Provide the [X, Y] coordinate of the cell's center where the given text is located.  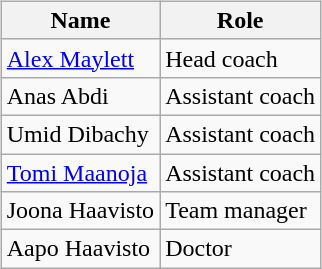
Joona Haavisto [80, 211]
Aapo Haavisto [80, 249]
Name [80, 20]
Anas Abdi [80, 96]
Head coach [240, 58]
Tomi Maanoja [80, 173]
Team manager [240, 211]
Alex Maylett [80, 58]
Umid Dibachy [80, 134]
Role [240, 20]
Doctor [240, 249]
